Identify which cell holds the provided text, then report its (X, Y) central coordinate. 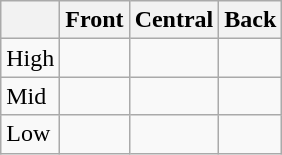
Mid (30, 96)
Front (94, 20)
Back (250, 20)
Low (30, 134)
Central (174, 20)
High (30, 58)
